Return (X, Y) of the center of cell containing provided text 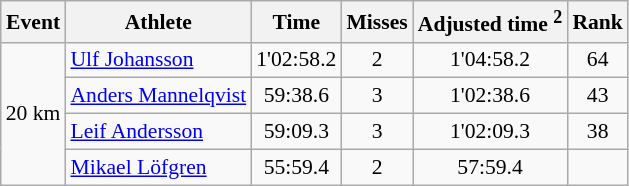
20 km (34, 113)
Mikael Löfgren (158, 167)
Misses (376, 22)
Time (296, 22)
Athlete (158, 22)
59:38.6 (296, 96)
43 (598, 96)
1'02:09.3 (490, 132)
1'02:38.6 (490, 96)
Adjusted time 2 (490, 22)
38 (598, 132)
Ulf Johansson (158, 60)
64 (598, 60)
Event (34, 22)
55:59.4 (296, 167)
57:59.4 (490, 167)
Rank (598, 22)
1'04:58.2 (490, 60)
Leif Andersson (158, 132)
59:09.3 (296, 132)
1'02:58.2 (296, 60)
Anders Mannelqvist (158, 96)
